Return (x, y) of the center of cell containing provided text 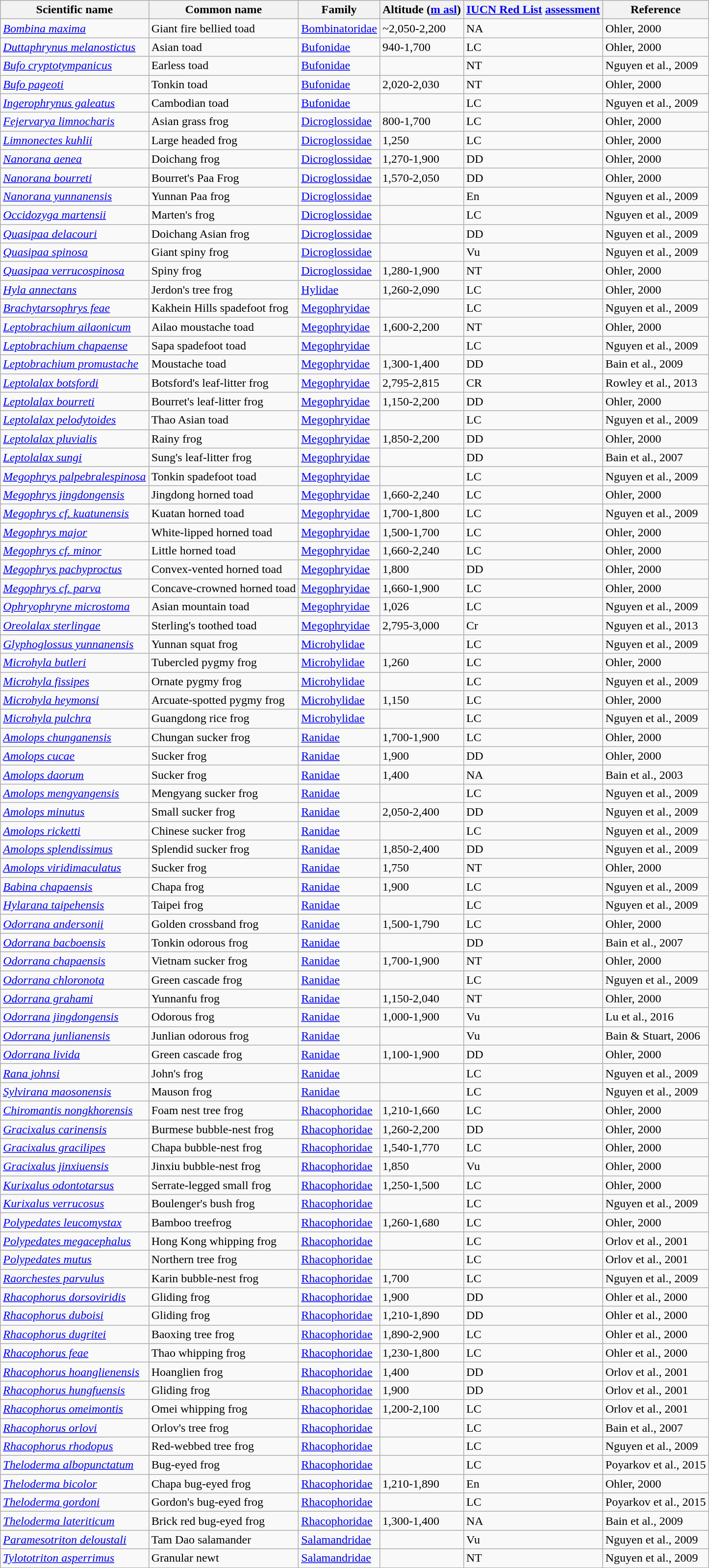
Rhacophorus omeimontis (75, 1409)
Amolops mengyangensis (75, 793)
Cr (533, 625)
Golden crossband frog (224, 924)
Polypedates mutus (75, 1260)
2,020-2,030 (422, 84)
Rhacophorus hoanglienensis (75, 1371)
Megophrys jingdongensis (75, 495)
1,700-1,800 (422, 513)
Mauson frog (224, 1092)
Paramesotriton deloustali (75, 1540)
Rhacophorus hungfuensis (75, 1390)
Nguyen et al., 2013 (656, 625)
Tonkin odorous frog (224, 943)
Rowley et al., 2013 (656, 383)
Bombinatoridae (339, 28)
Bain & Stuart, 2006 (656, 1036)
Amolops ricketti (75, 831)
Doichang Asian frog (224, 234)
Megophrys pachyproctus (75, 570)
1,200-2,100 (422, 1409)
IUCN Red List assessment (533, 10)
Kurixalus odontotarsus (75, 1185)
Ingerophrynus galeatus (75, 103)
Convex-vented horned toad (224, 570)
Giant spiny frog (224, 252)
Odorrana chloronota (75, 980)
Bain et al., 2003 (656, 774)
Hylidae (339, 290)
1,026 (422, 607)
1,260-2,090 (422, 290)
Hylarana taipehensis (75, 905)
Tam Dao salamander (224, 1540)
Baoxing tree frog (224, 1334)
Asian grass frog (224, 122)
1,270-1,900 (422, 159)
Leptolalax bourreti (75, 401)
Thao Asian toad (224, 420)
Small sucker frog (224, 812)
Gracixalus gracilipes (75, 1148)
Amolops minutus (75, 812)
Cambodian toad (224, 103)
Microhyla fissipes (75, 681)
Nanorana bourreti (75, 177)
Serrate-legged small frog (224, 1185)
Jingdong horned toad (224, 495)
Hyla annectans (75, 290)
1,600-2,200 (422, 327)
Granular newt (224, 1558)
Rhacophorus dugritei (75, 1334)
CR (533, 383)
Nanorana yunnanensis (75, 196)
Glyphoglossus yunnanensis (75, 644)
Gracixalus jinxiuensis (75, 1167)
Sung's leaf-litter frog (224, 457)
Babina chapaensis (75, 887)
Occidozyga martensii (75, 215)
Quasipaa spinosa (75, 252)
1,750 (422, 868)
800-1,700 (422, 122)
1,850-2,200 (422, 439)
Fejervarya limnocharis (75, 122)
Earless toad (224, 66)
Mengyang sucker frog (224, 793)
1,890-2,900 (422, 1334)
Amolops daorum (75, 774)
Odorrana chapaensis (75, 961)
Nanorana aenea (75, 159)
Megophrys cf. minor (75, 551)
Concave-crowned horned toad (224, 588)
Boulenger's bush frog (224, 1204)
Bufo pageoti (75, 84)
Sapa spadefoot toad (224, 346)
Family (339, 10)
Karin bubble-nest frog (224, 1278)
Brick red bug-eyed frog (224, 1521)
Quasipaa delacouri (75, 234)
Rhacophorus feae (75, 1353)
1,500-1,700 (422, 532)
Taipei frog (224, 905)
Tonkin spadefoot toad (224, 476)
Odorrana livida (75, 1054)
Little horned toad (224, 551)
Leptolalax botsfordi (75, 383)
Botsford's leaf-litter frog (224, 383)
Rhacophorus orlovi (75, 1428)
White-lipped horned toad (224, 532)
Vietnam sucker frog (224, 961)
Rhacophorus rhodopus (75, 1446)
Microhyla pulchra (75, 719)
Tylototriton asperrimus (75, 1558)
Tubercled pygmy frog (224, 663)
Leptolalax sungi (75, 457)
1,260-2,200 (422, 1129)
Odorrana grahami (75, 998)
Ailao moustache toad (224, 327)
1,800 (422, 570)
1,700 (422, 1278)
Chapa frog (224, 887)
1,540-1,770 (422, 1148)
Sylvirana maosonensis (75, 1092)
Bufo cryptotympanicus (75, 66)
1,150 (422, 700)
Amolops chunganensis (75, 737)
Brachytarsophrys feae (75, 308)
1,570-2,050 (422, 177)
Jinxiu bubble-nest frog (224, 1167)
Rhacophorus duboisi (75, 1316)
Gordon's bug-eyed frog (224, 1502)
Orlov's tree frog (224, 1428)
Amolops viridimaculatus (75, 868)
Rana johnsi (75, 1073)
Reference (656, 10)
Megophrys major (75, 532)
Polypedates megacephalus (75, 1241)
1,230-1,800 (422, 1353)
Bug-eyed frog (224, 1465)
Common name (224, 10)
1,000-1,900 (422, 1017)
1,260-1,680 (422, 1222)
Giant fire bellied toad (224, 28)
Microhyla heymonsi (75, 700)
1,850-2,400 (422, 849)
Chiromantis nongkhorensis (75, 1110)
Sterling's toothed toad (224, 625)
Altitude (m asl) (422, 10)
Asian toad (224, 47)
1,260 (422, 663)
Theloderma bicolor (75, 1484)
Guangdong rice frog (224, 719)
Kurixalus verrucosus (75, 1204)
1,280-1,900 (422, 271)
Chungan sucker frog (224, 737)
Leptobrachium ailaonicum (75, 327)
Megophrys cf. parva (75, 588)
Omei whipping frog (224, 1409)
Scientific name (75, 10)
Arcuate-spotted pygmy frog (224, 700)
Yunnan squat frog (224, 644)
Limnonectes kuhlii (75, 140)
Spiny frog (224, 271)
Amolops splendissimus (75, 849)
1,150-2,200 (422, 401)
Jerdon's tree frog (224, 290)
Tonkin toad (224, 84)
1,500-1,790 (422, 924)
Thao whipping frog (224, 1353)
Polypedates leucomystax (75, 1222)
Theloderma albopunctatum (75, 1465)
Chapa bubble-nest frog (224, 1148)
Megophrys cf. kuatunensis (75, 513)
Red-webbed tree frog (224, 1446)
Large headed frog (224, 140)
Bourret's Paa Frog (224, 177)
Bombina maxima (75, 28)
Doichang frog (224, 159)
Burmese bubble-nest frog (224, 1129)
Rainy frog (224, 439)
Rhacophorus dorsoviridis (75, 1297)
1,250-1,500 (422, 1185)
Junlian odorous frog (224, 1036)
Northern tree frog (224, 1260)
Moustache toad (224, 364)
Gracixalus carinensis (75, 1129)
Foam nest tree frog (224, 1110)
2,795-3,000 (422, 625)
Odorrana junlianensis (75, 1036)
2,795-2,815 (422, 383)
Ophryophryne microstoma (75, 607)
1,100-1,900 (422, 1054)
Leptolalax pelodytoides (75, 420)
Chinese sucker frog (224, 831)
Raorchestes parvulus (75, 1278)
940-1,700 (422, 47)
1,250 (422, 140)
Hoanglien frog (224, 1371)
Kuatan horned toad (224, 513)
Leptolalax pluvialis (75, 439)
Kakhein Hills spadefoot frog (224, 308)
Marten's frog (224, 215)
Odorrana andersonii (75, 924)
Theloderma gordoni (75, 1502)
Chapa bug-eyed frog (224, 1484)
Quasipaa verrucospinosa (75, 271)
Bourret's leaf-litter frog (224, 401)
Odorrana bacboensis (75, 943)
~2,050-2,200 (422, 28)
Odorous frog (224, 1017)
Yunnanfu frog (224, 998)
1,660-1,900 (422, 588)
Odorrana jingdongensis (75, 1017)
Microhyla butleri (75, 663)
Leptobrachium chapaense (75, 346)
Theloderma lateriticum (75, 1521)
John's frog (224, 1073)
Asian mountain toad (224, 607)
Lu et al., 2016 (656, 1017)
Amolops cucae (75, 756)
Splendid sucker frog (224, 849)
Duttaphrynus melanostictus (75, 47)
Ornate pygmy frog (224, 681)
Megophrys palpebralespinosa (75, 476)
Leptobrachium promustache (75, 364)
1,850 (422, 1167)
2,050-2,400 (422, 812)
1,150-2,040 (422, 998)
Oreolalax sterlingae (75, 625)
Bamboo treefrog (224, 1222)
Hong Kong whipping frog (224, 1241)
1,210-1,660 (422, 1110)
Yunnan Paa frog (224, 196)
